Search for the cell housing the specified text and yield its [X, Y] center coordinate. 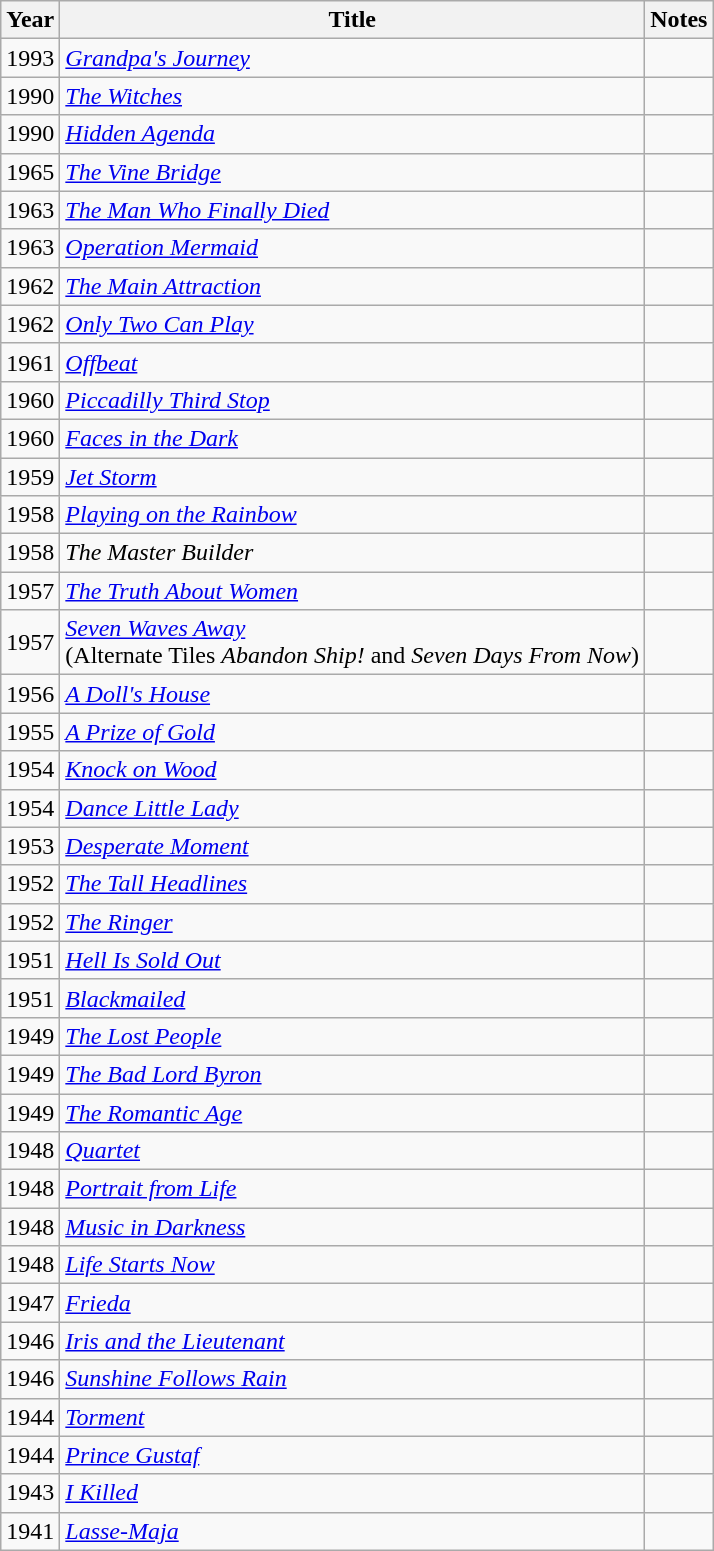
Title [352, 20]
Life Starts Now [352, 1265]
1959 [30, 477]
Hell Is Sold Out [352, 960]
Faces in the Dark [352, 438]
Seven Waves Away(Alternate Tiles Abandon Ship! and Seven Days From Now) [352, 642]
The Man Who Finally Died [352, 210]
The Bad Lord Byron [352, 1074]
Desperate Moment [352, 846]
The Lost People [352, 1036]
Prince Gustaf [352, 1455]
The Main Attraction [352, 286]
Music in Darkness [352, 1227]
1943 [30, 1493]
The Truth About Women [352, 591]
Playing on the Rainbow [352, 515]
Quartet [352, 1151]
Offbeat [352, 362]
1953 [30, 846]
A Prize of Gold [352, 732]
1941 [30, 1531]
Only Two Can Play [352, 324]
The Ringer [352, 922]
Lasse-Maja [352, 1531]
1993 [30, 58]
A Doll's House [352, 694]
Year [30, 20]
Torment [352, 1417]
Operation Mermaid [352, 248]
1947 [30, 1303]
Piccadilly Third Stop [352, 400]
Blackmailed [352, 998]
Sunshine Follows Rain [352, 1379]
1961 [30, 362]
I Killed [352, 1493]
The Master Builder [352, 553]
1956 [30, 694]
The Vine Bridge [352, 172]
Frieda [352, 1303]
Jet Storm [352, 477]
1965 [30, 172]
Iris and the Lieutenant [352, 1341]
The Tall Headlines [352, 884]
Notes [679, 20]
Portrait from Life [352, 1189]
The Witches [352, 96]
Knock on Wood [352, 770]
Dance Little Lady [352, 808]
Hidden Agenda [352, 134]
1955 [30, 732]
The Romantic Age [352, 1113]
Grandpa's Journey [352, 58]
